Provide the [x, y] coordinate of the cell's center where the given text is located.  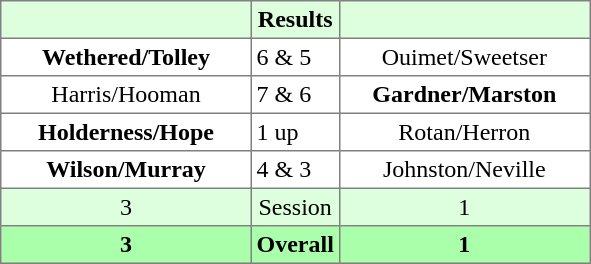
7 & 6 [295, 95]
Wethered/Tolley [126, 57]
Harris/Hooman [126, 95]
Overall [295, 245]
Holderness/Hope [126, 132]
Rotan/Herron [464, 132]
Gardner/Marston [464, 95]
Johnston/Neville [464, 170]
Wilson/Murray [126, 170]
Session [295, 207]
Ouimet/Sweetser [464, 57]
1 up [295, 132]
Results [295, 20]
4 & 3 [295, 170]
6 & 5 [295, 57]
